From the cell containing the given text, extract its center point as (X, Y) coordinate. 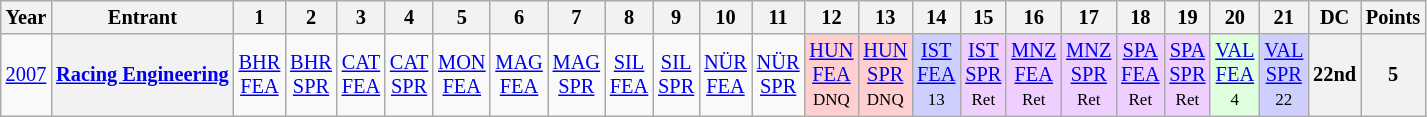
4 (409, 17)
VALSPR22 (1284, 75)
Entrant (142, 17)
8 (629, 17)
MNZSPRRet (1088, 75)
2007 (26, 75)
MONFEA (462, 75)
20 (1234, 17)
17 (1088, 17)
21 (1284, 17)
Points (1393, 17)
SILSPR (676, 75)
2 (311, 17)
9 (676, 17)
10 (726, 17)
NÜRFEA (726, 75)
SPAFEARet (1140, 75)
ISTSPRRet (983, 75)
3 (361, 17)
6 (518, 17)
15 (983, 17)
12 (831, 17)
7 (576, 17)
16 (1034, 17)
HUNSPRDNQ (885, 75)
VALFEA4 (1234, 75)
MAGFEA (518, 75)
DC (1334, 17)
NÜRSPR (778, 75)
BHRFEA (260, 75)
SILFEA (629, 75)
1 (260, 17)
SPASPRRet (1187, 75)
BHRSPR (311, 75)
19 (1187, 17)
14 (936, 17)
CATSPR (409, 75)
13 (885, 17)
Year (26, 17)
11 (778, 17)
Racing Engineering (142, 75)
CATFEA (361, 75)
MAGSPR (576, 75)
ISTFEA13 (936, 75)
22nd (1334, 75)
HUNFEADNQ (831, 75)
18 (1140, 17)
MNZFEARet (1034, 75)
